Locate the cell with the specified text and output its [x, y] center coordinate. 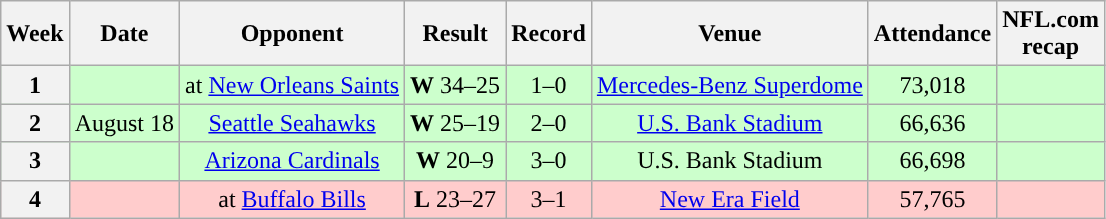
NFL.comrecap [1051, 34]
Date [124, 34]
at Buffalo Bills [292, 199]
66,636 [932, 123]
2 [35, 123]
2–0 [549, 123]
3–1 [549, 199]
W 20–9 [456, 161]
Arizona Cardinals [292, 161]
1 [35, 85]
3–0 [549, 161]
66,698 [932, 161]
Venue [730, 34]
3 [35, 161]
W 25–19 [456, 123]
1–0 [549, 85]
Opponent [292, 34]
at New Orleans Saints [292, 85]
L 23–27 [456, 199]
Attendance [932, 34]
W 34–25 [456, 85]
New Era Field [730, 199]
Seattle Seahawks [292, 123]
August 18 [124, 123]
Record [549, 34]
57,765 [932, 199]
4 [35, 199]
Mercedes-Benz Superdome [730, 85]
73,018 [932, 85]
Result [456, 34]
Week [35, 34]
